Capture the cell that displays the provided text and extract its [X, Y] central coordinate. 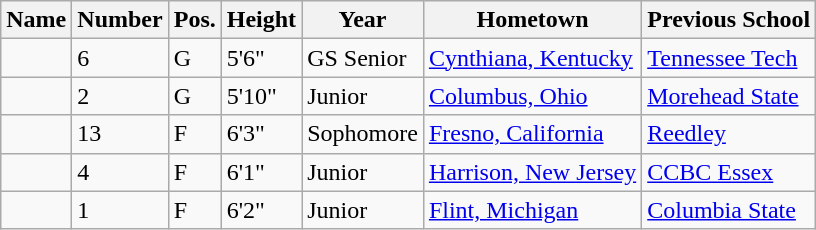
Fresno, California [532, 134]
6'3" [261, 134]
4 [120, 172]
Flint, Michigan [532, 210]
6'2" [261, 210]
Tennessee Tech [729, 58]
Columbus, Ohio [532, 96]
Columbia State [729, 210]
2 [120, 96]
5'6" [261, 58]
Height [261, 20]
13 [120, 134]
Number [120, 20]
Previous School [729, 20]
CCBC Essex [729, 172]
Year [363, 20]
Pos. [194, 20]
Name [36, 20]
Sophomore [363, 134]
1 [120, 210]
GS Senior [363, 58]
5'10" [261, 96]
6 [120, 58]
6'1" [261, 172]
Morehead State [729, 96]
Hometown [532, 20]
Harrison, New Jersey [532, 172]
Cynthiana, Kentucky [532, 58]
Reedley [729, 134]
